Return (x, y) of the center of cell containing provided text 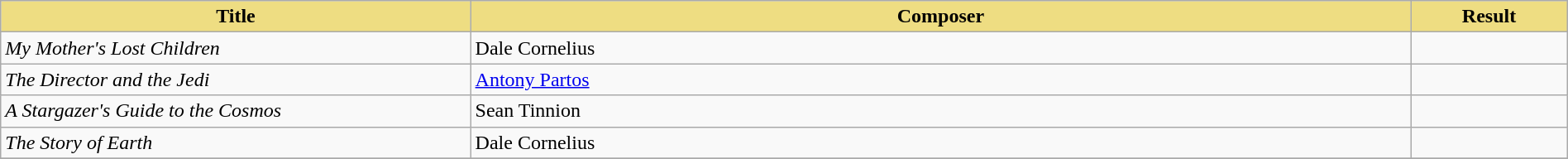
A Stargazer's Guide to the Cosmos (236, 111)
Antony Partos (941, 79)
My Mother's Lost Children (236, 48)
Composer (941, 17)
Title (236, 17)
Sean Tinnion (941, 111)
The Director and the Jedi (236, 79)
Result (1489, 17)
The Story of Earth (236, 142)
